Return the [x, y] coordinate for the center point of the cell that contains the specified text.  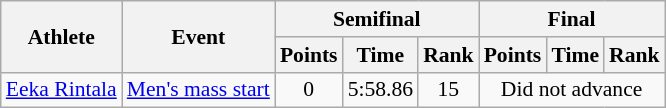
Did not advance [572, 90]
Final [572, 19]
0 [309, 90]
Eeka Rintala [62, 90]
Athlete [62, 36]
Event [198, 36]
15 [448, 90]
Men's mass start [198, 90]
5:58.86 [380, 90]
Semifinal [377, 19]
